Return [X, Y] of the center of cell containing provided text 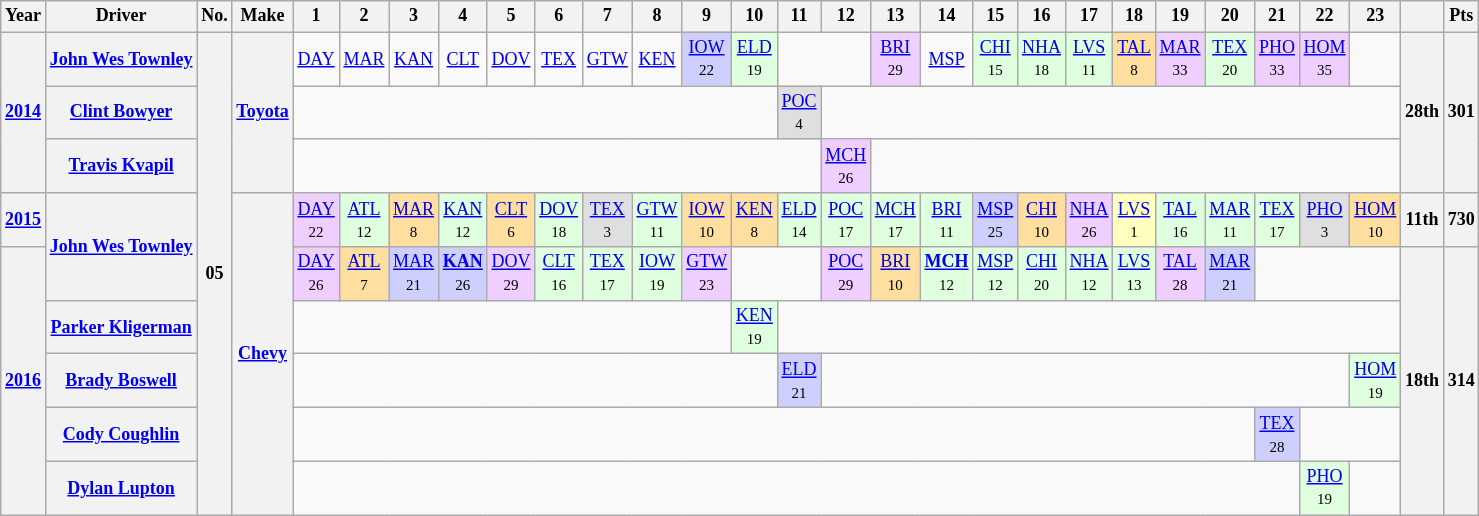
05 [214, 274]
CLT6 [511, 220]
IOW22 [707, 59]
DAY22 [316, 220]
MSP12 [996, 274]
Dylan Lupton [120, 488]
ATL7 [364, 274]
730 [1461, 220]
TAL16 [1180, 220]
15 [996, 16]
Toyota [262, 112]
MSP [946, 59]
8 [657, 16]
DAY26 [316, 274]
CHI20 [1042, 274]
ELD14 [799, 220]
28th [1422, 112]
Chevy [262, 354]
TEX3 [607, 220]
PHO33 [1278, 59]
KAN26 [462, 274]
MSP25 [996, 220]
KEN [657, 59]
9 [707, 16]
ELD21 [799, 381]
PHO3 [1324, 220]
HOM19 [1376, 381]
Make [262, 16]
DOV [511, 59]
BRI10 [896, 274]
DOV29 [511, 274]
Clint Bowyer [120, 113]
18th [1422, 381]
Cody Coughlin [120, 435]
LVS11 [1089, 59]
POC29 [846, 274]
Parker Kligerman [120, 327]
314 [1461, 381]
11th [1422, 220]
2015 [24, 220]
IOW19 [657, 274]
3 [414, 16]
13 [896, 16]
MCH26 [846, 166]
Year [24, 16]
21 [1278, 16]
19 [1180, 16]
MAR33 [1180, 59]
GTW [607, 59]
301 [1461, 112]
LVS1 [1134, 220]
17 [1089, 16]
2 [364, 16]
CLT16 [559, 274]
MAR [364, 59]
TEX28 [1278, 435]
KEN8 [754, 220]
14 [946, 16]
MCH12 [946, 274]
DAY [316, 59]
GTW11 [657, 220]
4 [462, 16]
TEX [559, 59]
POC4 [799, 113]
MAR8 [414, 220]
ELD19 [754, 59]
7 [607, 16]
NHA12 [1089, 274]
23 [1376, 16]
16 [1042, 16]
20 [1230, 16]
Driver [120, 16]
11 [799, 16]
MCH17 [896, 220]
ATL12 [364, 220]
12 [846, 16]
POC17 [846, 220]
TEX20 [1230, 59]
LVS13 [1134, 274]
Pts [1461, 16]
CLT [462, 59]
KAN [414, 59]
IOW10 [707, 220]
10 [754, 16]
NHA18 [1042, 59]
MAR11 [1230, 220]
CHI15 [996, 59]
TAL28 [1180, 274]
22 [1324, 16]
PHO19 [1324, 488]
2016 [24, 381]
KEN19 [754, 327]
2014 [24, 112]
BRI29 [896, 59]
DOV18 [559, 220]
6 [559, 16]
1 [316, 16]
CHI10 [1042, 220]
No. [214, 16]
KAN12 [462, 220]
Travis Kvapil [120, 166]
GTW23 [707, 274]
HOM10 [1376, 220]
Brady Boswell [120, 381]
NHA26 [1089, 220]
BRI11 [946, 220]
5 [511, 16]
TAL8 [1134, 59]
HOM35 [1324, 59]
18 [1134, 16]
